Search for the cell housing the specified text and yield its [x, y] center coordinate. 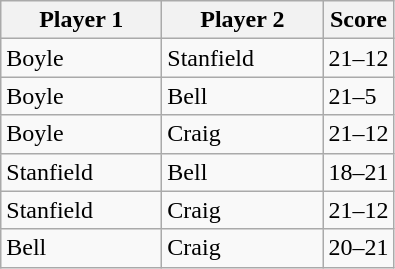
18–21 [358, 172]
Player 1 [82, 20]
Score [358, 20]
20–21 [358, 248]
Player 2 [242, 20]
21–5 [358, 96]
